Provide the [x, y] coordinate of the cell's center where the given text is located.  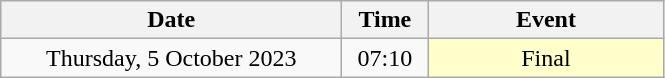
Thursday, 5 October 2023 [172, 58]
Event [546, 20]
Final [546, 58]
07:10 [385, 58]
Date [172, 20]
Time [385, 20]
